Output the [x, y] coordinate of the center of the cell containing the given text.  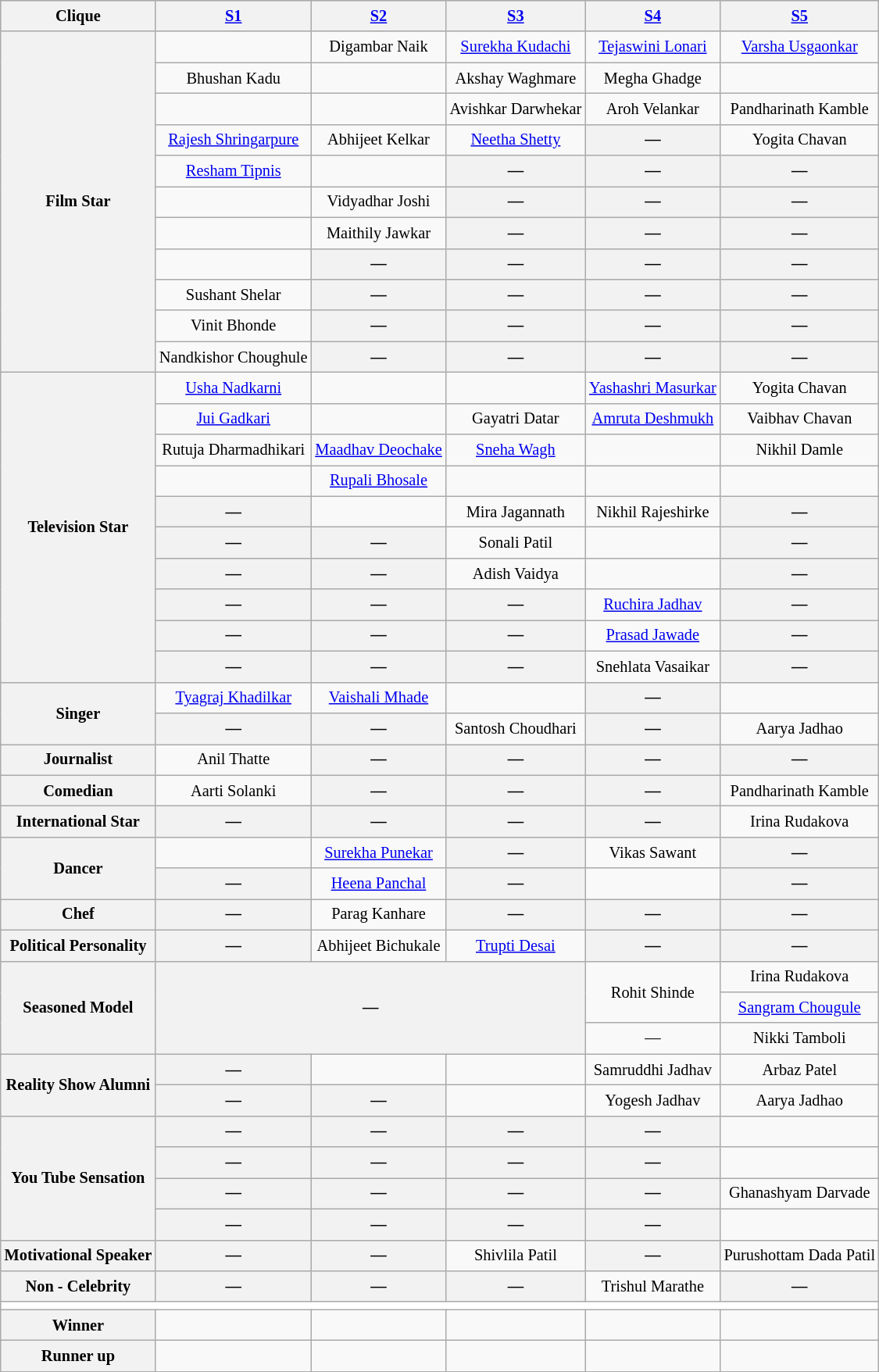
Gayatri Datar [516, 419]
Heena Panchal [378, 884]
Shivlila Patil [516, 1256]
Nikhil Rajeshirke [652, 512]
Akshay Waghmare [516, 78]
Clique [78, 16]
Trupti Desai [516, 945]
S5 [800, 16]
Avishkar Darwhekar [516, 109]
International Star [78, 821]
Political Personality [78, 945]
Rohit Shinde [652, 992]
Rajesh Shringarpure [233, 140]
Chef [78, 914]
S4 [652, 16]
Ruchira Jadhav [652, 605]
You Tube Sensation [78, 1178]
Nandkishor Choughule [233, 357]
Resham Tipnis [233, 171]
Vikas Sawant [652, 852]
Singer [78, 713]
Trishul Marathe [652, 1286]
Usha Nadkarni [233, 388]
Comedian [78, 791]
Parag Kanhare [378, 914]
Megha Ghadge [652, 78]
Nikki Tamboli [800, 1038]
Yogesh Jadhav [652, 1100]
Seasoned Model [78, 1008]
Digambar Naik [378, 47]
Jui Gadkari [233, 419]
Rutuja Dharmadhikari [233, 450]
Sushant Shelar [233, 295]
Winner [78, 1325]
Ghanashyam Darvade [800, 1193]
Samruddhi Jadhav [652, 1070]
Motivational Speaker [78, 1256]
Dancer [78, 867]
Neetha Shetty [516, 140]
Sneha Wagh [516, 450]
Runner up [78, 1356]
Varsha Usgaonkar [800, 47]
Abhijeet Bichukale [378, 945]
Rupali Bhosale [378, 481]
Snehlata Vasaikar [652, 666]
Tyagraj Khadilkar [233, 698]
Vidyadhar Joshi [378, 202]
S3 [516, 16]
Maithily Jawkar [378, 233]
Mira Jagannath [516, 512]
Yashashri Masurkar [652, 388]
Film Star [78, 202]
Surekha Kudachi [516, 47]
Aroh Velankar [652, 109]
Arbaz Patel [800, 1070]
Sangram Chougule [800, 1007]
Amruta Deshmukh [652, 419]
Abhijeet Kelkar [378, 140]
Anil Thatte [233, 759]
S2 [378, 16]
Vaishali Mhade [378, 698]
Santosh Choudhari [516, 728]
Aarti Solanki [233, 791]
Bhushan Kadu [233, 78]
Maadhav Deochake [378, 450]
Tejaswini Lonari [652, 47]
Non - Celebrity [78, 1286]
Adish Vaidya [516, 573]
Purushottam Dada Patil [800, 1256]
S1 [233, 16]
Prasad Jawade [652, 635]
Sonali Patil [516, 542]
Reality Show Alumni [78, 1084]
Surekha Punekar [378, 852]
Vaibhav Chavan [800, 419]
Journalist [78, 759]
Television Star [78, 527]
Nikhil Damle [800, 450]
Vinit Bhonde [233, 326]
